Provide the [X, Y] coordinate of the cell's center where the given text is located.  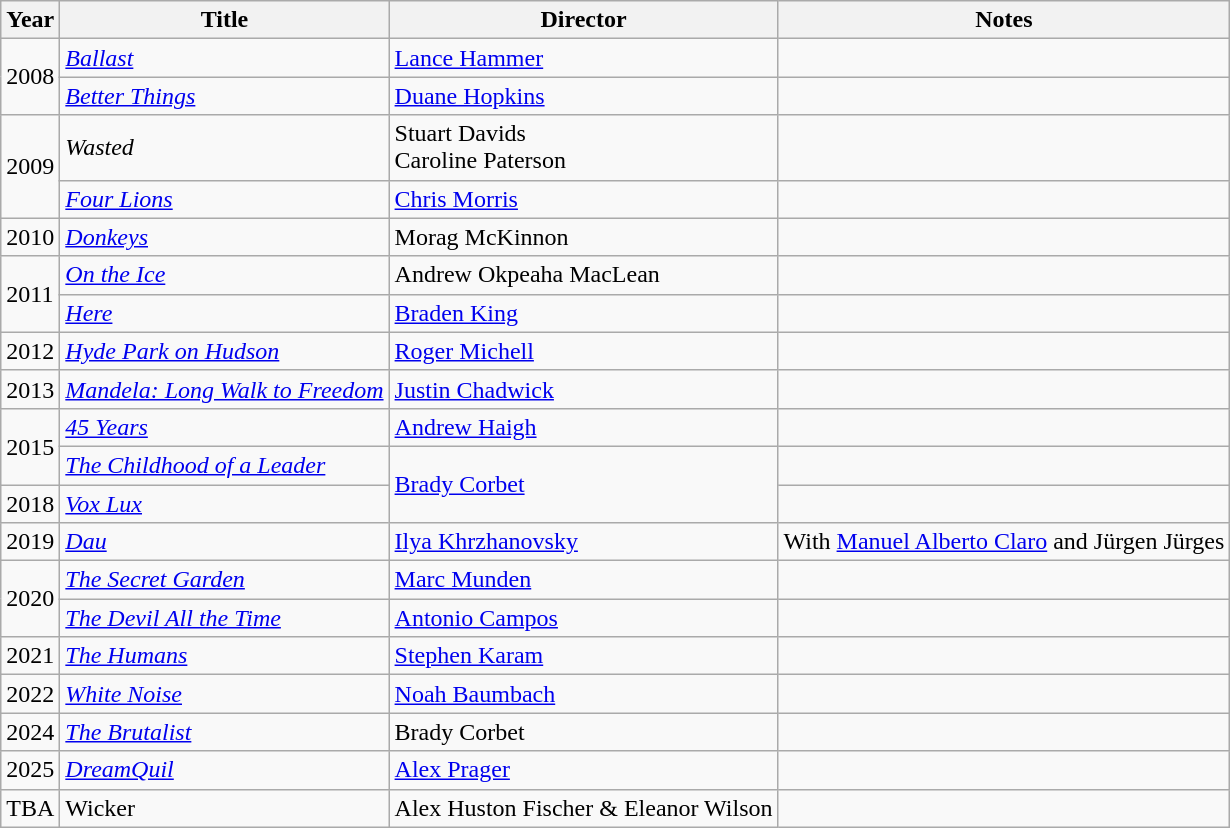
2010 [30, 237]
White Noise [224, 694]
Andrew Okpeaha MacLean [584, 275]
Duane Hopkins [584, 96]
Marc Munden [584, 580]
Justin Chadwick [584, 389]
Notes [1004, 20]
Alex Prager [584, 770]
Here [224, 313]
Braden King [584, 313]
The Devil All the Time [224, 618]
Year [30, 20]
2018 [30, 503]
Dau [224, 542]
2011 [30, 294]
Donkeys [224, 237]
On the Ice [224, 275]
2015 [30, 446]
2019 [30, 542]
Noah Baumbach [584, 694]
Chris Morris [584, 199]
Mandela: Long Walk to Freedom [224, 389]
Lance Hammer [584, 58]
Title [224, 20]
Roger Michell [584, 351]
2022 [30, 694]
2021 [30, 656]
Hyde Park on Hudson [224, 351]
Stuart DavidsCaroline Paterson [584, 148]
Morag McKinnon [584, 237]
Ballast [224, 58]
2020 [30, 599]
Andrew Haigh [584, 427]
Alex Huston Fischer & Eleanor Wilson [584, 808]
2009 [30, 166]
2008 [30, 77]
Wicker [224, 808]
2013 [30, 389]
Ilya Khrzhanovsky [584, 542]
Four Lions [224, 199]
45 Years [224, 427]
DreamQuil [224, 770]
2025 [30, 770]
2024 [30, 732]
TBA [30, 808]
The Childhood of a Leader [224, 465]
2012 [30, 351]
Wasted [224, 148]
Stephen Karam [584, 656]
Better Things [224, 96]
With Manuel Alberto Claro and Jürgen Jürges [1004, 542]
Director [584, 20]
The Humans [224, 656]
Antonio Campos [584, 618]
The Secret Garden [224, 580]
The Brutalist [224, 732]
Vox Lux [224, 503]
